Pinpoint the cell where the given text exists, returning its [x, y] midpoint coordinate. 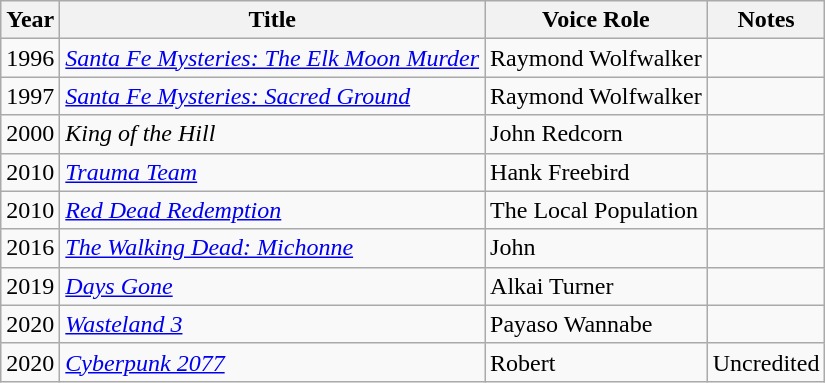
King of the Hill [272, 134]
2000 [30, 134]
Wasteland 3 [272, 324]
Voice Role [596, 20]
Alkai Turner [596, 286]
Days Gone [272, 286]
Title [272, 20]
Trauma Team [272, 172]
2019 [30, 286]
Hank Freebird [596, 172]
Red Dead Redemption [272, 210]
Uncredited [766, 362]
2016 [30, 248]
The Walking Dead: Michonne [272, 248]
John Redcorn [596, 134]
The Local Population [596, 210]
1996 [30, 58]
John [596, 248]
1997 [30, 96]
Robert [596, 362]
Santa Fe Mysteries: The Elk Moon Murder [272, 58]
Cyberpunk 2077 [272, 362]
Year [30, 20]
Notes [766, 20]
Payaso Wannabe [596, 324]
Santa Fe Mysteries: Sacred Ground [272, 96]
